Extract the [X, Y] coordinate from the center of the cell holding the provided text.  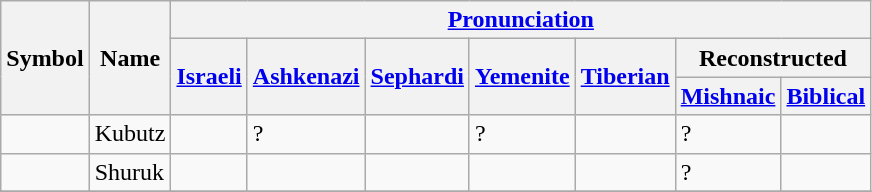
Sephardi [417, 77]
Reconstructed [772, 58]
Yemenite [522, 77]
Pronunciation [521, 20]
Israeli [209, 77]
Kubutz [130, 134]
Symbol [45, 58]
Ashkenazi [306, 77]
Tiberian [625, 77]
Shuruk [130, 172]
Mishnaic [728, 96]
Name [130, 58]
Biblical [826, 96]
